Search for the cell housing the specified text and yield its (X, Y) center coordinate. 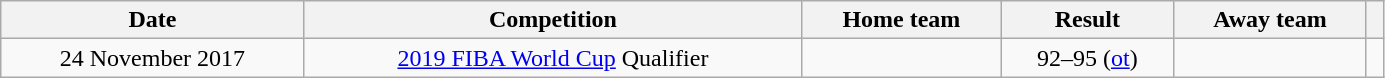
Home team (902, 20)
92–95 (ot) (1088, 58)
Away team (1270, 20)
Competition (553, 20)
Date (152, 20)
2019 FIBA World Cup Qualifier (553, 58)
Result (1088, 20)
24 November 2017 (152, 58)
